Identify which cell holds the provided text, then report its [x, y] central coordinate. 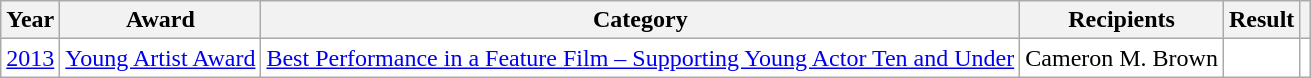
Young Artist Award [160, 58]
Best Performance in a Feature Film – Supporting Young Actor Ten and Under [640, 58]
Category [640, 20]
Result [1261, 20]
Award [160, 20]
Recipients [1122, 20]
Cameron M. Brown [1122, 58]
2013 [30, 58]
Year [30, 20]
